Scan for the cell matching the given text and deliver its (x, y) coordinate at center. 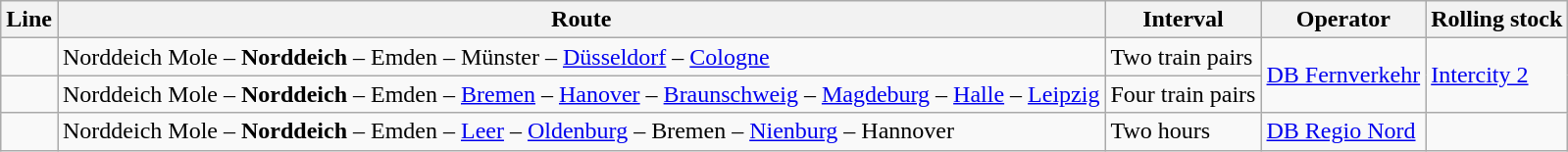
Four train pairs (1183, 94)
Intercity 2 (1496, 76)
Rolling stock (1496, 20)
Line (29, 20)
Operator (1343, 20)
DB Regio Nord (1343, 131)
Interval (1183, 20)
Route (581, 20)
Norddeich Mole – Norddeich – Emden – Bremen – Hanover – Braunschweig – Magdeburg – Halle – Leipzig (581, 94)
Norddeich Mole – Norddeich – Emden – Münster – Düsseldorf – Cologne (581, 57)
Two train pairs (1183, 57)
Norddeich Mole – Norddeich – Emden – Leer – Oldenburg – Bremen – Nienburg – Hannover (581, 131)
DB Fernverkehr (1343, 76)
Two hours (1183, 131)
